Provide the [X, Y] coordinate of the cell's center where the given text is located.  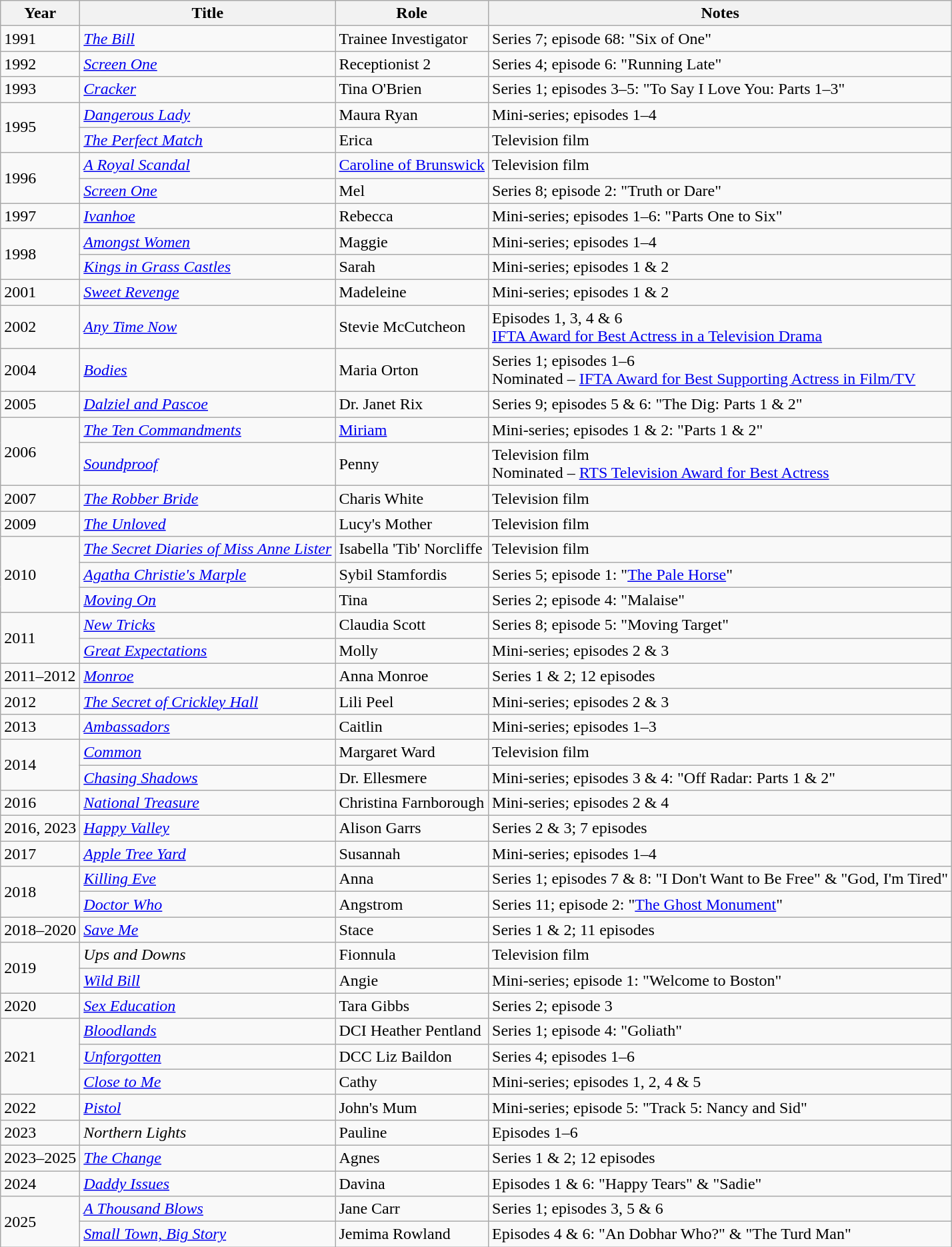
Charis White [412, 499]
2016 [40, 803]
Close to Me [208, 1082]
Series 4; episode 6: "Running Late" [720, 64]
Jemima Rowland [412, 1234]
2004 [40, 371]
Series 2 & 3; 7 episodes [720, 828]
Common [208, 752]
2016, 2023 [40, 828]
2001 [40, 292]
Cracker [208, 89]
Caroline of Brunswick [412, 165]
Daddy Issues [208, 1183]
Fionnula [412, 955]
2010 [40, 575]
2024 [40, 1183]
Angie [412, 980]
The Secret Diaries of Miss Anne Lister [208, 549]
Year [40, 13]
Series 1; episode 4: "Goliath" [720, 1031]
Maggie [412, 241]
Kings in Grass Castles [208, 267]
Dr. Janet Rix [412, 405]
Erica [412, 140]
Pauline [412, 1132]
Agnes [412, 1158]
Small Town, Big Story [208, 1234]
Notes [720, 13]
Sweet Revenge [208, 292]
New Tricks [208, 625]
Ambassadors [208, 726]
Miriam [412, 430]
Sybil Stamfordis [412, 575]
Ups and Downs [208, 955]
1992 [40, 64]
2019 [40, 968]
Unforgotten [208, 1056]
The Secret of Crickley Hall [208, 701]
Jane Carr [412, 1209]
Mini-series; episodes 2 & 4 [720, 803]
Sex Education [208, 1006]
Stace [412, 930]
Role [412, 13]
Doctor Who [208, 904]
A Royal Scandal [208, 165]
Agatha Christie's Marple [208, 575]
Dangerous Lady [208, 115]
2020 [40, 1006]
Rebecca [412, 216]
Mini-series; episode 1: "Welcome to Boston" [720, 980]
Mel [412, 191]
Mini-series; episodes 1, 2, 4 & 5 [720, 1082]
Television filmNominated – RTS Television Award for Best Actress [720, 464]
Mini-series; episodes 1–6: "Parts One to Six" [720, 216]
Receptionist 2 [412, 64]
Lucy's Mother [412, 524]
Mini-series; episodes 3 & 4: "Off Radar: Parts 1 & 2" [720, 778]
2005 [40, 405]
Sarah [412, 267]
Title [208, 13]
Series 1; episodes 3–5: "To Say I Love You: Parts 1–3" [720, 89]
Apple Tree Yard [208, 854]
2011 [40, 638]
Series 7; episode 68: "Six of One" [720, 39]
Bodies [208, 371]
Tara Gibbs [412, 1006]
2017 [40, 854]
The Unloved [208, 524]
Any Time Now [208, 327]
DCC Liz Baildon [412, 1056]
Anna Monroe [412, 676]
Dr. Ellesmere [412, 778]
2009 [40, 524]
2007 [40, 499]
The Perfect Match [208, 140]
1998 [40, 254]
2025 [40, 1222]
Margaret Ward [412, 752]
1991 [40, 39]
Alison Garrs [412, 828]
2012 [40, 701]
Dalziel and Pascoe [208, 405]
2018–2020 [40, 930]
Series 1; episodes 1–6Nominated – IFTA Award for Best Supporting Actress in Film/TV [720, 371]
Trainee Investigator [412, 39]
Episodes 1, 3, 4 & 6IFTA Award for Best Actress in a Television Drama [720, 327]
1996 [40, 178]
Happy Valley [208, 828]
Davina [412, 1183]
2018 [40, 892]
Series 8; episode 5: "Moving Target" [720, 625]
Cathy [412, 1082]
Series 2; episode 3 [720, 1006]
Angstrom [412, 904]
Series 2; episode 4: "Malaise" [720, 600]
2006 [40, 452]
Mini-series; episodes 1 & 2: "Parts 1 & 2" [720, 430]
The Ten Commandments [208, 430]
Series 1; episodes 3, 5 & 6 [720, 1209]
Soundproof [208, 464]
Series 5; episode 1: "The Pale Horse" [720, 575]
DCI Heather Pentland [412, 1031]
Pistol [208, 1107]
Monroe [208, 676]
Series 11; episode 2: "The Ghost Monument" [720, 904]
Series 9; episodes 5 & 6: "The Dig: Parts 1 & 2" [720, 405]
National Treasure [208, 803]
1993 [40, 89]
A Thousand Blows [208, 1209]
Tina [412, 600]
2014 [40, 764]
Lili Peel [412, 701]
Christina Farnborough [412, 803]
The Bill [208, 39]
Chasing Shadows [208, 778]
Ivanhoe [208, 216]
2013 [40, 726]
2023–2025 [40, 1158]
Great Expectations [208, 650]
Susannah [412, 854]
Caitlin [412, 726]
Isabella 'Tib' Norcliffe [412, 549]
2002 [40, 327]
Episodes 1–6 [720, 1132]
2023 [40, 1132]
Tina O'Brien [412, 89]
Series 4; episodes 1–6 [720, 1056]
Penny [412, 464]
Madeleine [412, 292]
John's Mum [412, 1107]
Stevie McCutcheon [412, 327]
Series 1 & 2; 11 episodes [720, 930]
Mini-series; episode 5: "Track 5: Nancy and Sid" [720, 1107]
Claudia Scott [412, 625]
Amongst Women [208, 241]
Series 8; episode 2: "Truth or Dare" [720, 191]
Wild Bill [208, 980]
The Robber Bride [208, 499]
Killing Eve [208, 879]
Save Me [208, 930]
1995 [40, 127]
Mini-series; episodes 1–3 [720, 726]
Northern Lights [208, 1132]
Anna [412, 879]
Molly [412, 650]
2011–2012 [40, 676]
The Change [208, 1158]
Maura Ryan [412, 115]
Maria Orton [412, 371]
Series 1; episodes 7 & 8: "I Don't Want to Be Free" & "God, I'm Tired" [720, 879]
2022 [40, 1107]
1997 [40, 216]
Bloodlands [208, 1031]
Episodes 1 & 6: "Happy Tears" & "Sadie" [720, 1183]
Moving On [208, 600]
2021 [40, 1056]
Episodes 4 & 6: "An Dobhar Who?" & "The Turd Man" [720, 1234]
